Find where the given text appears and provide that cell's center as (X, Y) coordinate. 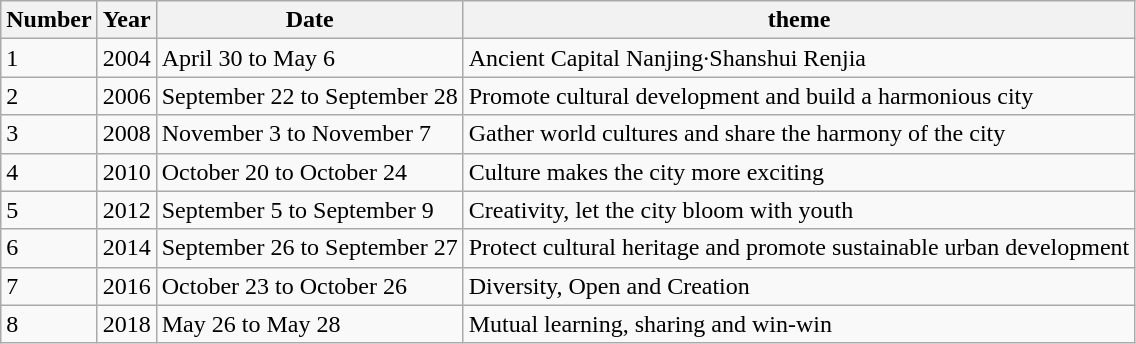
2014 (126, 248)
2 (49, 96)
Diversity, Open and Creation (799, 286)
April 30 to May 6 (310, 58)
October 23 to October 26 (310, 286)
Culture makes the city more exciting (799, 172)
3 (49, 134)
September 22 to September 28 (310, 96)
2008 (126, 134)
2004 (126, 58)
October 20 to October 24 (310, 172)
2010 (126, 172)
September 26 to September 27 (310, 248)
7 (49, 286)
Ancient Capital Nanjing·Shanshui Renjia (799, 58)
8 (49, 324)
5 (49, 210)
May 26 to May 28 (310, 324)
November 3 to November 7 (310, 134)
Creativity, let the city bloom with youth (799, 210)
2012 (126, 210)
September 5 to September 9 (310, 210)
2016 (126, 286)
Protect cultural heritage and promote sustainable urban development (799, 248)
4 (49, 172)
Year (126, 20)
Date (310, 20)
6 (49, 248)
Gather world cultures and share the harmony of the city (799, 134)
Mutual learning, sharing and win-win (799, 324)
2018 (126, 324)
Number (49, 20)
theme (799, 20)
Promote cultural development and build a harmonious city (799, 96)
1 (49, 58)
2006 (126, 96)
